Capture the cell that displays the provided text and extract its [x, y] central coordinate. 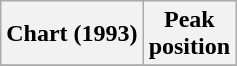
Chart (1993) [72, 34]
Peakposition [189, 34]
